Determine the (x, y) coordinate at the center of the cell enclosing the given text.  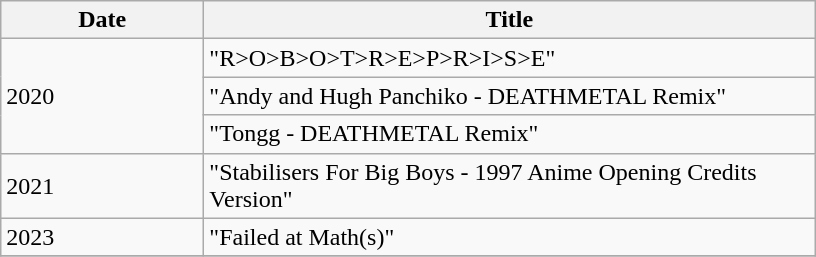
Title (510, 20)
"Tongg - DEATHMETAL Remix" (510, 134)
2023 (102, 237)
2020 (102, 96)
"Failed at Math(s)" (510, 237)
"Stabilisers For Big Boys - 1997 Anime Opening Credits Version" (510, 186)
"R>O>B>O>T>R>E>P>R>I>S>E" (510, 58)
2021 (102, 186)
"Andy and Hugh Panchiko - DEATHMETAL Remix" (510, 96)
Date (102, 20)
